Locate the cell with the specified text and output its (x, y) center coordinate. 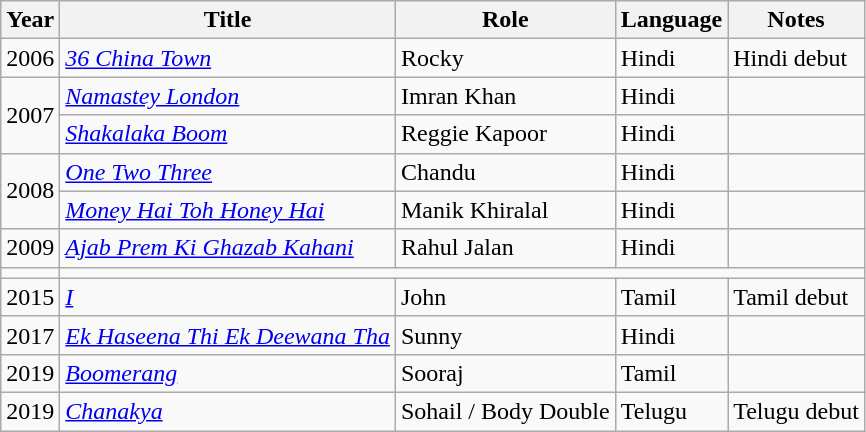
2007 (30, 115)
Title (228, 20)
Notes (796, 20)
Money Hai Toh Honey Hai (228, 210)
Sunny (505, 335)
Language (671, 20)
Manik Khiralal (505, 210)
Imran Khan (505, 96)
Namastey London (228, 96)
John (505, 297)
Chanakya (228, 411)
Reggie Kapoor (505, 134)
2008 (30, 191)
Hindi debut (796, 58)
I (228, 297)
Rocky (505, 58)
Rahul Jalan (505, 248)
2017 (30, 335)
Ek Haseena Thi Ek Deewana Tha (228, 335)
2015 (30, 297)
Sooraj (505, 373)
Chandu (505, 172)
Telugu debut (796, 411)
Year (30, 20)
Sohail / Body Double (505, 411)
2006 (30, 58)
Ajab Prem Ki Ghazab Kahani (228, 248)
Boomerang (228, 373)
Role (505, 20)
36 China Town (228, 58)
Tamil debut (796, 297)
Shakalaka Boom (228, 134)
One Two Three (228, 172)
2009 (30, 248)
Telugu (671, 411)
